From the cell containing the given text, extract its center point as [X, Y] coordinate. 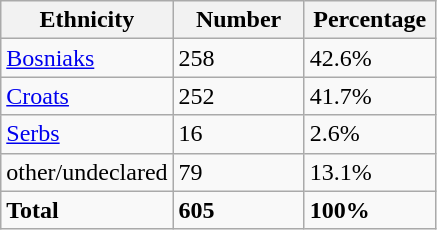
Ethnicity [87, 20]
Bosniaks [87, 58]
79 [238, 172]
42.6% [370, 58]
605 [238, 210]
Total [87, 210]
2.6% [370, 134]
252 [238, 96]
16 [238, 134]
Percentage [370, 20]
258 [238, 58]
other/undeclared [87, 172]
41.7% [370, 96]
Croats [87, 96]
Serbs [87, 134]
Number [238, 20]
13.1% [370, 172]
100% [370, 210]
